For the text-containing cell, return its midpoint in (x, y) coordinate format. 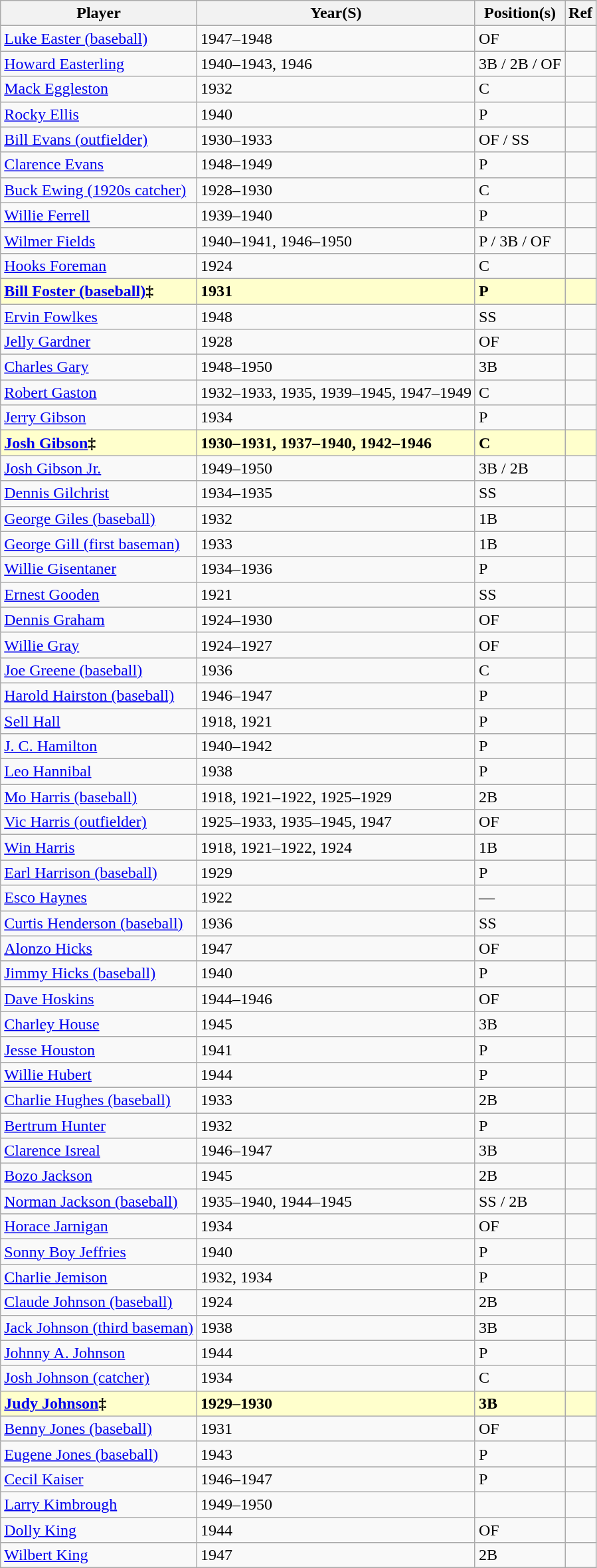
1930–1933 (336, 139)
Wilmer Fields (99, 240)
Johnny A. Johnson (99, 1353)
1948–1949 (336, 165)
Josh Gibson‡ (99, 443)
Jerry Gibson (99, 418)
Charlie Jemison (99, 1277)
1929 (336, 873)
Benny Jones (baseball) (99, 1429)
Mack Eggleston (99, 89)
Clarence Evans (99, 165)
Win Harris (99, 847)
Jesse Houston (99, 1049)
Dolly King (99, 1529)
Sell Hall (99, 721)
1918, 1921–1922, 1924 (336, 847)
Dennis Graham (99, 620)
Bozo Jackson (99, 1176)
Charlie Hughes (baseball) (99, 1100)
Player (99, 13)
Rocky Ellis (99, 114)
Clarence Isreal (99, 1151)
1918, 1921 (336, 721)
Mo Harris (baseball) (99, 797)
Jelly Gardner (99, 342)
— (519, 898)
1932, 1934 (336, 1277)
1928–1930 (336, 190)
Willie Hubert (99, 1075)
1934–1935 (336, 493)
1943 (336, 1454)
Norman Jackson (baseball) (99, 1201)
1940–1941, 1946–1950 (336, 240)
Bertrum Hunter (99, 1126)
Joe Greene (baseball) (99, 670)
OF / SS (519, 139)
Josh Gibson Jr. (99, 468)
Dave Hoskins (99, 999)
Cecil Kaiser (99, 1479)
Larry Kimbrough (99, 1504)
1940–1943, 1946 (336, 64)
Year(S) (336, 13)
Robert Gaston (99, 392)
Jack Johnson (third baseman) (99, 1328)
Esco Haynes (99, 898)
1941 (336, 1049)
1948–1950 (336, 367)
3B / 2B / OF (519, 64)
1947–1948 (336, 39)
Vic Harris (outfielder) (99, 822)
1935–1940, 1944–1945 (336, 1201)
Charley House (99, 1024)
Willie Gisentaner (99, 569)
1924–1930 (336, 620)
Luke Easter (baseball) (99, 39)
1922 (336, 898)
1932–1933, 1935, 1939–1945, 1947–1949 (336, 392)
Howard Easterling (99, 64)
1925–1933, 1935–1945, 1947 (336, 822)
1918, 1921–1922, 1925–1929 (336, 797)
Willie Ferrell (99, 215)
Wilbert King (99, 1555)
Bill Evans (outfielder) (99, 139)
P / 3B / OF (519, 240)
1940–1942 (336, 746)
Position(s) (519, 13)
Curtis Henderson (baseball) (99, 923)
George Giles (baseball) (99, 519)
3B / 2B (519, 468)
1924–1927 (336, 645)
1930–1931, 1937–1940, 1942–1946 (336, 443)
J. C. Hamilton (99, 746)
Horace Jarnigan (99, 1227)
Ref (580, 13)
1934–1936 (336, 569)
Buck Ewing (1920s catcher) (99, 190)
1939–1940 (336, 215)
1928 (336, 342)
1929–1930 (336, 1403)
1944–1946 (336, 999)
Hooks Foreman (99, 266)
Josh Johnson (catcher) (99, 1378)
Earl Harrison (baseball) (99, 873)
Leo Hannibal (99, 772)
George Gill (first baseman) (99, 544)
Ervin Fowlkes (99, 317)
Sonny Boy Jeffries (99, 1252)
Eugene Jones (baseball) (99, 1454)
Ernest Gooden (99, 594)
Alonzo Hicks (99, 948)
1921 (336, 594)
Charles Gary (99, 367)
Willie Gray (99, 645)
Bill Foster (baseball)‡ (99, 291)
Dennis Gilchrist (99, 493)
Judy Johnson‡ (99, 1403)
SS / 2B (519, 1201)
Claude Johnson (baseball) (99, 1302)
Jimmy Hicks (baseball) (99, 974)
1948 (336, 317)
Harold Hairston (baseball) (99, 695)
